Find where the given text appears and provide that cell's center as (X, Y) coordinate. 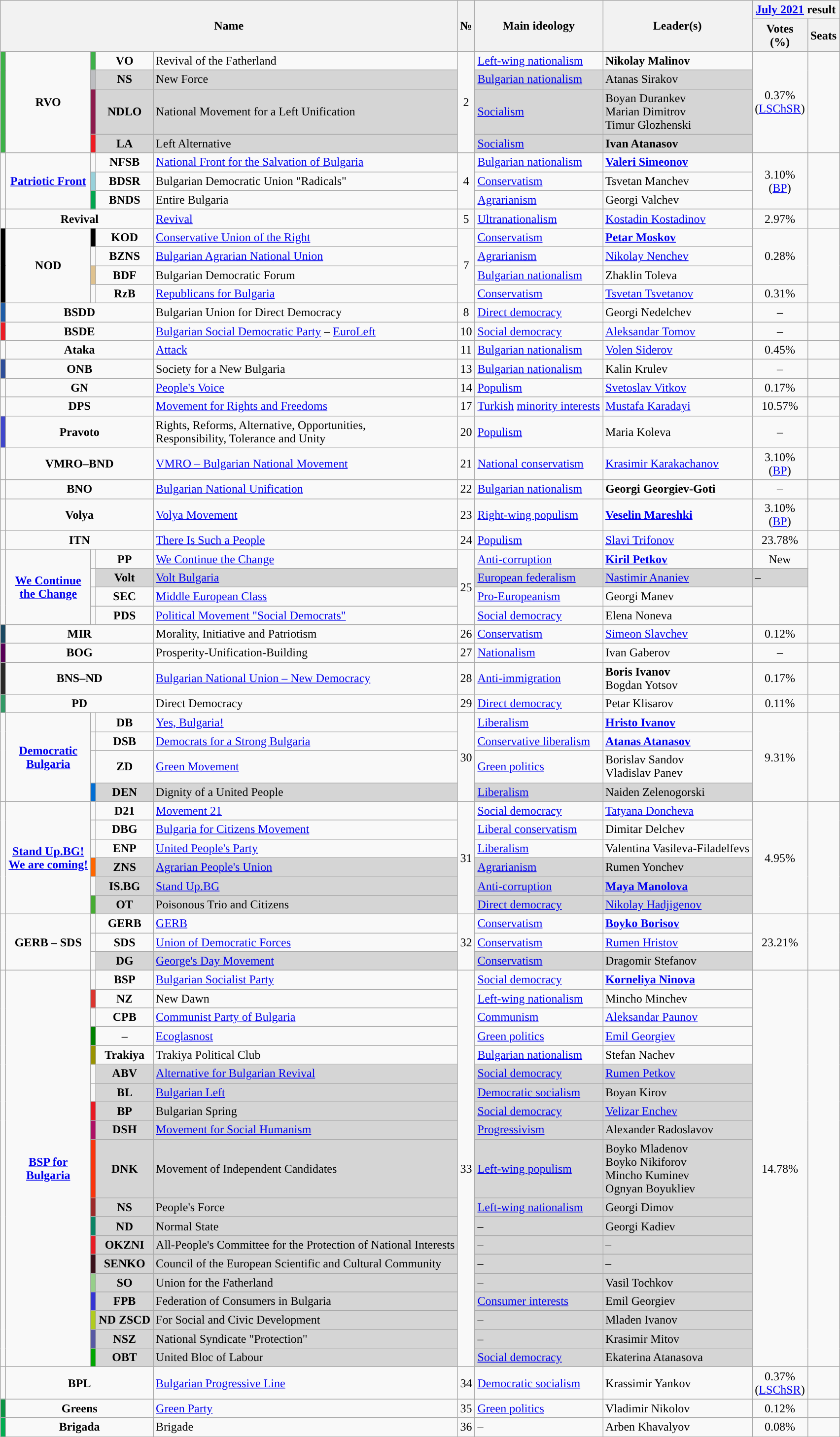
Morality, Initiative and Patriotism (306, 634)
National Front for the Salvation of Bulgaria (306, 162)
Atanas Atanasov (677, 741)
Poisonous Trio and Citizens (306, 904)
Normal State (306, 1226)
United People's Party (306, 848)
Ataka (80, 350)
Agrarian People's Union (306, 867)
Democrats for a Strong Bulgaria (306, 741)
Tsvetan Manchev (677, 181)
Volt Bulgaria (306, 577)
BOG (80, 653)
Attack (306, 350)
George's Day Movement (306, 961)
OBT (125, 1358)
0.28% (780, 256)
NZ (125, 999)
Movement 21 (306, 811)
Petar Klisarov (677, 704)
35 (466, 1408)
Direct Democracy (306, 704)
Nationalism (539, 653)
Federation of Consumers in Bulgaria (306, 1301)
0.45% (780, 350)
KOD (125, 237)
National Syndicate "Protection" (306, 1339)
Revival of the Fatherland (306, 61)
Bulgarian Democratic Union "Radicals" (306, 181)
BDSR (125, 181)
22 (466, 489)
2.97% (780, 218)
July 2021 result (796, 10)
Hristo Ivanov (677, 722)
Greens (80, 1408)
Union for the Fatherland (306, 1283)
Aleksandar Tomov (677, 331)
Votes(%) (780, 36)
11 (466, 350)
BNO (80, 489)
MIR (80, 634)
Bulgarian Agrarian National Union (306, 256)
Dragomir Stefanov (677, 961)
VMRO – Bulgarian National Movement (306, 464)
Ivan Atanasov (677, 144)
DEN (125, 792)
Rumen Hristov (677, 942)
Alexander Radoslavov (677, 1130)
BSP forBulgaria (48, 1169)
United Bloc of Labour (306, 1358)
Nastimir Ananiev (677, 577)
Boyko Borisov (677, 923)
Right-wing populism (539, 515)
Maya Manolova (677, 886)
Nikolay Hadjigenov (677, 904)
Main ideology (539, 26)
Naiden Zelenogorski (677, 792)
PP (125, 559)
Krassimir Yankov (677, 1383)
We Continue the Change (306, 559)
Kostadin Kostadinov (677, 218)
Georgi Valchev (677, 200)
D21 (125, 811)
Vladimir Nikolov (677, 1408)
RVO (48, 102)
SO (125, 1283)
Zhaklin Toleva (677, 275)
28 (466, 679)
Slavi Trifonov (677, 540)
Arben Khavalyov (677, 1427)
BSDE (80, 331)
Volt (125, 577)
For Social and Civic Development (306, 1320)
RzB (125, 294)
New (780, 559)
Ivan Gaberov (677, 653)
Georgi Manev (677, 596)
Tsvetan Tsvetanov (677, 294)
Rumen Yonchev (677, 867)
Krasimir Mitov (677, 1339)
National Movement for a Left Unification (306, 111)
Bulgarian Socialist Party (306, 980)
14 (466, 388)
27 (466, 653)
OKZNI (125, 1245)
17 (466, 406)
IS.BG (125, 886)
13 (466, 369)
Boris IvanovBogdan Yotsov (677, 679)
ZNS (125, 867)
ABV (125, 1074)
DNK (125, 1169)
Georgi Dimov (677, 1207)
10 (466, 331)
DPS (80, 406)
PDS (125, 615)
Movement for Rights and Freedoms (306, 406)
Leader(s) (677, 26)
ITN (80, 540)
Consumer interests (539, 1301)
4.95% (780, 858)
Georgi Nedelchev (677, 313)
European federalism (539, 577)
5 (466, 218)
Ekaterina Atanasova (677, 1358)
Union of Democratic Forces (306, 942)
DSB (125, 741)
Conservative Union of the Right (306, 237)
Tatyana Doncheva (677, 811)
Volya (80, 515)
Mladen Ivanov (677, 1320)
Ecoglasnost (306, 1036)
4 (466, 181)
Name (229, 26)
Georgi Georgiev-Goti (677, 489)
30 (466, 757)
There Is Such a People (306, 540)
Boyan Kirov (677, 1092)
9.31% (780, 757)
Communist Party of Bulgaria (306, 1017)
Boyan DurankevMarian DimitrovTimur Glozhenski (677, 111)
ZD (125, 766)
Conservative liberalism (539, 741)
DSH (125, 1130)
OT (125, 904)
DB (125, 722)
23 (466, 515)
LA (125, 144)
NOD (48, 265)
Nikolay Malinov (677, 61)
Korneliya Ninova (677, 980)
Boyko MladenovBoyko NikiforovMincho KuminevOgnyan Boyukliev (677, 1169)
ND (125, 1226)
Middle European Class (306, 596)
Velizar Enchev (677, 1111)
25 (466, 587)
Pravoto (80, 432)
8 (466, 313)
BSDD (80, 313)
Bulgarian Social Democratic Party – EuroLeft (306, 331)
23.78% (780, 540)
Bulgarian Left (306, 1092)
Bulgaria for Citizens Movement (306, 829)
Movement of Independent Candidates (306, 1169)
NFSB (125, 162)
DBG (125, 829)
Elena Noneva (677, 615)
We Continuethe Change (48, 587)
Mustafa Karadayi (677, 406)
Simeon Slavchev (677, 634)
SENKO (125, 1263)
VО (125, 61)
Green Party (306, 1408)
Bulgarian National Unification (306, 489)
BNDS (125, 200)
29 (466, 704)
31 (466, 858)
Ultranationalism (539, 218)
14.78% (780, 1169)
Turkish minority interests (539, 406)
Communism (539, 1017)
Kalin Krulev (677, 369)
21 (466, 464)
Volen Siderov (677, 350)
23.21% (780, 942)
People's Voice (306, 388)
Brigade (306, 1427)
Aleksandar Paunov (677, 1017)
Political Movement "Social Democrats" (306, 615)
FPB (125, 1301)
BZNS (125, 256)
Alternative for Bulgarian Revival (306, 1074)
GN (80, 388)
Progressivism (539, 1130)
Seats (823, 36)
Maria Koleva (677, 432)
0.08% (780, 1427)
Stand Up.BG (306, 886)
Council of the European Scientific and Cultural Community (306, 1263)
Svetoslav Vitkov (677, 388)
20 (466, 432)
Trakiya Political Club (306, 1055)
Valentina Vasileva-Filadelfevs (677, 848)
Rumen Petkov (677, 1074)
Bulgarian Progressive Line (306, 1383)
Green Movement (306, 766)
Mincho Minchev (677, 999)
ONB (80, 369)
SEC (125, 596)
Krasimir Karakachanov (677, 464)
0.11% (780, 704)
Volya Movement (306, 515)
CPB (125, 1017)
Patriotic Front (48, 181)
ENP (125, 848)
33 (466, 1169)
BL (125, 1092)
Bulgarian Union for Direct Democracy (306, 313)
BPL (80, 1383)
GERB – SDS (48, 942)
7 (466, 265)
BDF (125, 275)
Pro-Europeanism (539, 596)
Kiril Petkov (677, 559)
26 (466, 634)
Trakiya (125, 1055)
BSP (125, 980)
BNS–ND (80, 679)
Left-wing populism (539, 1169)
Stand Up.BG!We are coming! (48, 858)
10.57% (780, 406)
Prosperity-Unification-Building (306, 653)
Georgi Kadiev (677, 1226)
34 (466, 1383)
ND ZSCD (125, 1320)
Left Alternative (306, 144)
Society for a New Bulgaria (306, 369)
New Dawn (306, 999)
Nikolay Nenchev (677, 256)
DemocraticBulgaria (48, 757)
Valeri Simeonov (677, 162)
BP (125, 1111)
NSZ (125, 1339)
Stefan Nachev (677, 1055)
0.31% (780, 294)
Dimitar Delchev (677, 829)
VMRO–BND (80, 464)
Entire Bulgaria (306, 200)
№ (466, 26)
2 (466, 102)
Dignity of a United People (306, 792)
Anti-immigration (539, 679)
Atanas Sirakov (677, 79)
Vasil Tochkov (677, 1283)
NDLO (125, 111)
36 (466, 1427)
DG (125, 961)
New Force (306, 79)
People's Force (306, 1207)
Veselin Mareshki (677, 515)
Liberal conservatism (539, 829)
Bulgarian National Union – New Democracy (306, 679)
Brigada (80, 1427)
Borislav SandovVladislav Panev (677, 766)
Republicans for Bulgaria (306, 294)
PD (80, 704)
Petar Moskov (677, 237)
32 (466, 942)
SDS (125, 942)
Movement for Social Humanism (306, 1130)
National conservatism (539, 464)
Yes, Bulgaria! (306, 722)
Rights, Reforms, Alternative, Opportunities,Responsibility, Tolerance and Unity (306, 432)
Bulgarian Spring (306, 1111)
24 (466, 540)
Bulgarian Democratic Forum (306, 275)
All-People's Committee for the Protection of National Interests (306, 1245)
